Return [x, y] of the center of cell containing provided text 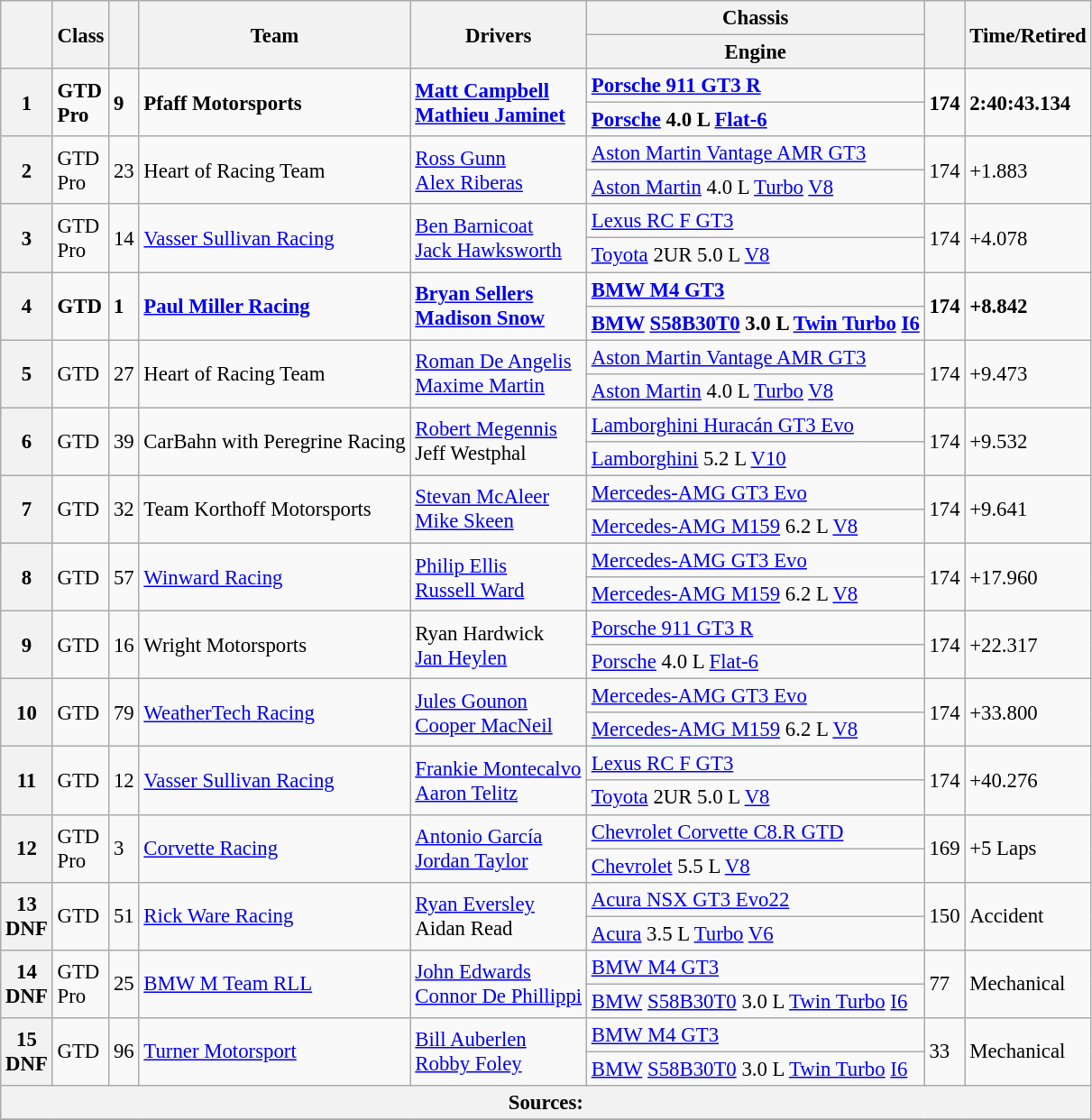
+1.883 [1028, 170]
+8.842 [1028, 307]
Lamborghini 5.2 L V10 [756, 459]
Paul Miller Racing [274, 307]
WeatherTech Racing [274, 712]
96 [124, 1051]
+33.800 [1028, 712]
4 [27, 307]
+9.532 [1028, 442]
Winward Racing [274, 577]
15DNF [27, 1051]
Stevan McAleer Mike Skeen [498, 509]
79 [124, 712]
Ben Barnicoat Jack Hawksworth [498, 238]
14 [124, 238]
39 [124, 442]
Bryan Sellers Madison Snow [498, 307]
Chevrolet Corvette C8.R GTD [756, 831]
+9.641 [1028, 509]
Chevrolet 5.5 L V8 [756, 866]
Antonio García Jordan Taylor [498, 848]
Ross Gunn Alex Riberas [498, 170]
25 [124, 985]
Class [81, 34]
Team Korthoff Motorsports [274, 509]
10 [27, 712]
Drivers [498, 34]
Time/Retired [1028, 34]
+5 Laps [1028, 848]
77 [945, 985]
Accident [1028, 916]
Frankie Montecalvo Aaron Telitz [498, 781]
+17.960 [1028, 577]
Wright Motorsports [274, 646]
+40.276 [1028, 781]
51 [124, 916]
Ryan Eversley Aidan Read [498, 916]
16 [124, 646]
Corvette Racing [274, 848]
Robert Megennis Jeff Westphal [498, 442]
Philip Ellis Russell Ward [498, 577]
Matt Campbell Mathieu Jaminet [498, 103]
+4.078 [1028, 238]
2:40:43.134 [1028, 103]
Team [274, 34]
Acura 3.5 L Turbo V6 [756, 933]
32 [124, 509]
33 [945, 1051]
7 [27, 509]
Chassis [756, 18]
27 [124, 373]
Lamborghini Huracán GT3 Evo [756, 425]
Engine [756, 52]
CarBahn with Peregrine Racing [274, 442]
Acura NSX GT3 Evo22 [756, 899]
6 [27, 442]
+9.473 [1028, 373]
150 [945, 916]
+22.317 [1028, 646]
BMW M Team RLL [274, 985]
Roman De Angelis Maxime Martin [498, 373]
5 [27, 373]
Sources: [546, 1103]
Rick Ware Racing [274, 916]
11 [27, 781]
Ryan Hardwick Jan Heylen [498, 646]
Jules Gounon Cooper MacNeil [498, 712]
2 [27, 170]
Turner Motorsport [274, 1051]
13DNF [27, 916]
Pfaff Motorsports [274, 103]
14DNF [27, 985]
John Edwards Connor De Phillippi [498, 985]
23 [124, 170]
8 [27, 577]
57 [124, 577]
169 [945, 848]
Bill Auberlen Robby Foley [498, 1051]
